Return the (X, Y) coordinate for the center point of the cell that contains the specified text.  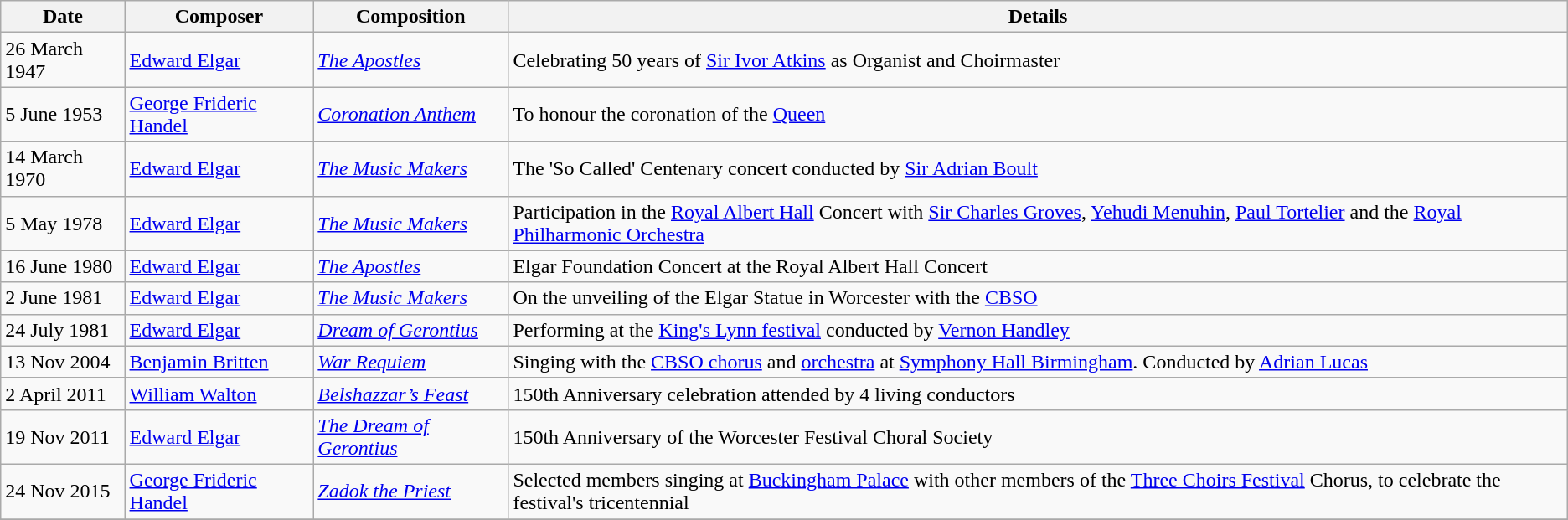
5 June 1953 (63, 114)
Dream of Gerontius (410, 330)
Coronation Anthem (410, 114)
Belshazzar’s Feast (410, 394)
Elgar Foundation Concert at the Royal Albert Hall Concert (1038, 266)
13 Nov 2004 (63, 362)
14 March 1970 (63, 169)
16 June 1980 (63, 266)
To honour the coronation of the Queen (1038, 114)
War Requiem (410, 362)
The Dream of Gerontius (410, 437)
Composition (410, 17)
Participation in the Royal Albert Hall Concert with Sir Charles Groves, Yehudi Menuhin, Paul Tortelier and the Royal Philharmonic Orchestra (1038, 223)
Celebrating 50 years of Sir Ivor Atkins as Organist and Choirmaster (1038, 60)
5 May 1978 (63, 223)
Singing with the CBSO chorus and orchestra at Symphony Hall Birmingham. Conducted by Adrian Lucas (1038, 362)
Date (63, 17)
The 'So Called' Centenary concert conducted by Sir Adrian Boult (1038, 169)
Performing at the King's Lynn festival conducted by Vernon Handley (1038, 330)
2 June 1981 (63, 298)
150th Anniversary celebration attended by 4 living conductors (1038, 394)
Zadok the Priest (410, 491)
2 April 2011 (63, 394)
Details (1038, 17)
Composer (219, 17)
26 March 1947 (63, 60)
19 Nov 2011 (63, 437)
150th Anniversary of the Worcester Festival Choral Society (1038, 437)
William Walton (219, 394)
Benjamin Britten (219, 362)
24 July 1981 (63, 330)
24 Nov 2015 (63, 491)
On the unveiling of the Elgar Statue in Worcester with the CBSO (1038, 298)
Selected members singing at Buckingham Palace with other members of the Three Choirs Festival Chorus, to celebrate the festival's tricentennial (1038, 491)
